Output the [X, Y] coordinate of the center of the cell containing the given text.  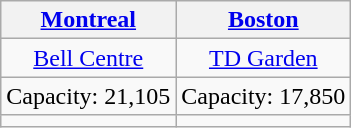
Bell Centre [88, 58]
Capacity: 21,105 [88, 96]
Boston [264, 20]
Montreal [88, 20]
TD Garden [264, 58]
Capacity: 17,850 [264, 96]
